Identify which cell holds the provided text, then report its (x, y) central coordinate. 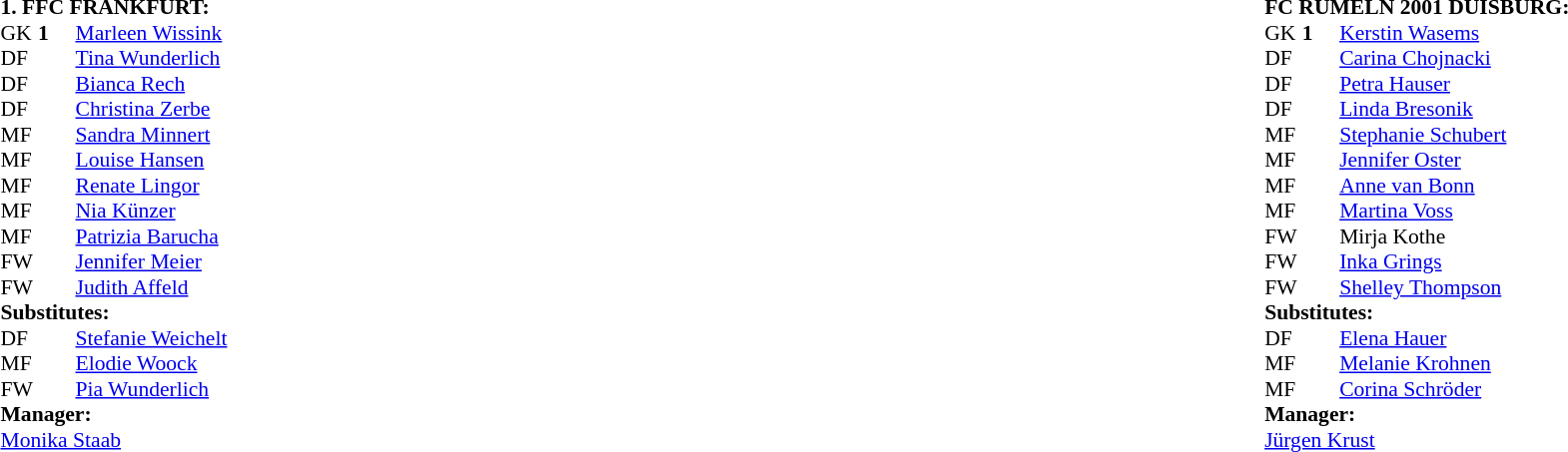
Christina Zerbe (152, 109)
Marleen Wissink (152, 33)
Pia Wunderlich (152, 389)
Jennifer Meier (152, 262)
Renate Lingor (152, 186)
Stefanie Weichelt (152, 338)
Sandra Minnert (152, 135)
Substitutes: (114, 312)
Elodie Woock (152, 364)
Nia Künzer (152, 211)
Bianca Rech (152, 84)
Patrizia Barucha (152, 236)
Louise Hansen (152, 161)
Judith Affeld (152, 287)
Manager: (114, 414)
Tina Wunderlich (152, 59)
